Return the [X, Y] coordinate for the center point of the cell that contains the specified text.  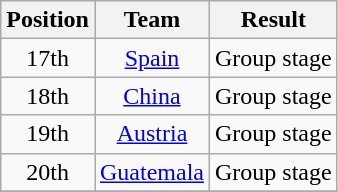
17th [48, 58]
Guatemala [152, 172]
Austria [152, 134]
China [152, 96]
18th [48, 96]
Spain [152, 58]
Result [274, 20]
Position [48, 20]
19th [48, 134]
20th [48, 172]
Team [152, 20]
